Return the (x, y) coordinate for the center point of the cell that contains the specified text.  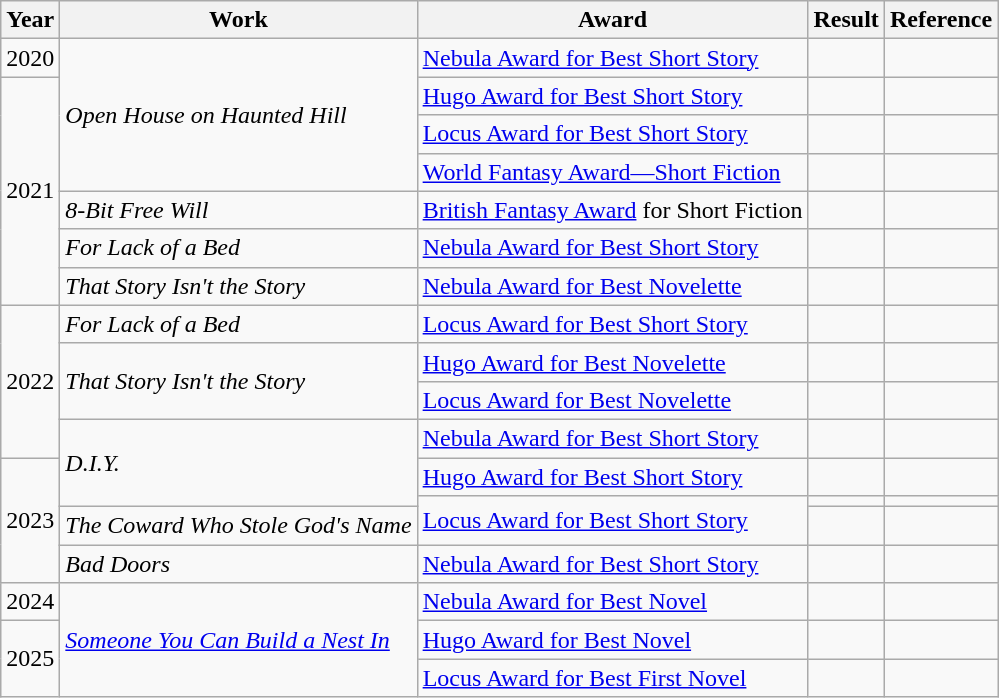
Result (846, 20)
Open House on Haunted Hill (238, 115)
Nebula Award for Best Novel (612, 602)
Nebula Award for Best Novelette (612, 286)
Hugo Award for Best Novel (612, 640)
Work (238, 20)
Locus Award for Best Novelette (612, 400)
World Fantasy Award—Short Fiction (612, 172)
2020 (30, 58)
Locus Award for Best First Novel (612, 678)
2025 (30, 659)
Year (30, 20)
British Fantasy Award for Short Fiction (612, 210)
Someone You Can Build a Nest In (238, 640)
2023 (30, 520)
8-Bit Free Will (238, 210)
The Coward Who Stole God's Name (238, 526)
D.I.Y. (238, 462)
Hugo Award for Best Novelette (612, 362)
2022 (30, 381)
Reference (940, 20)
Bad Doors (238, 564)
2021 (30, 191)
2024 (30, 602)
Award (612, 20)
